Find where the given text appears and provide that cell's center as [X, Y] coordinate. 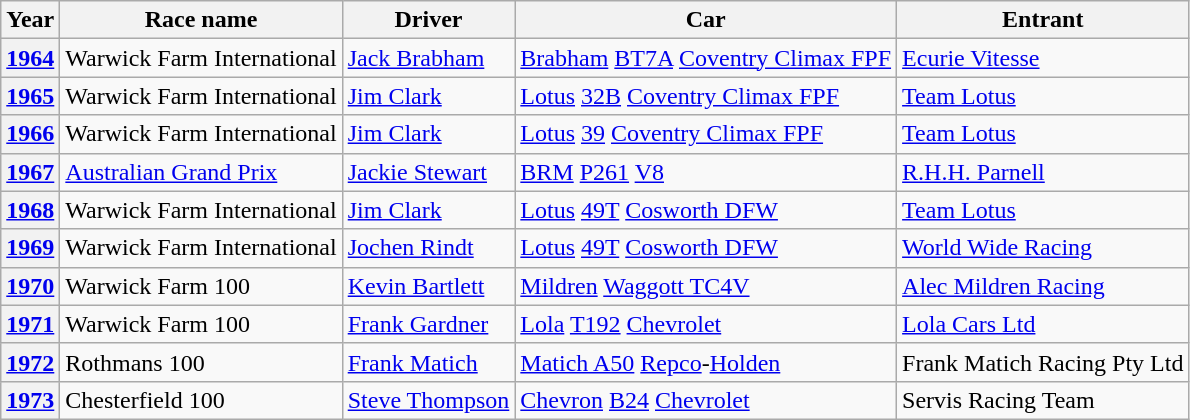
1964 [30, 58]
Australian Grand Prix [201, 172]
Car [706, 20]
Rothmans 100 [201, 362]
Lola T192 Chevrolet [706, 324]
R.H.H. Parnell [1043, 172]
1968 [30, 210]
Steve Thompson [428, 400]
Driver [428, 20]
1966 [30, 134]
Servis Racing Team [1043, 400]
Kevin Bartlett [428, 286]
1969 [30, 248]
Lotus 39 Coventry Climax FPF [706, 134]
1971 [30, 324]
Lotus 32B Coventry Climax FPF [706, 96]
Jackie Stewart [428, 172]
1967 [30, 172]
Race name [201, 20]
Jack Brabham [428, 58]
Frank Matich Racing Pty Ltd [1043, 362]
Brabham BT7A Coventry Climax FPF [706, 58]
Ecurie Vitesse [1043, 58]
1965 [30, 96]
Mildren Waggott TC4V [706, 286]
Chevron B24 Chevrolet [706, 400]
Year [30, 20]
BRM P261 V8 [706, 172]
Alec Mildren Racing [1043, 286]
World Wide Racing [1043, 248]
Jochen Rindt [428, 248]
Matich A50 Repco-Holden [706, 362]
Lola Cars Ltd [1043, 324]
Frank Gardner [428, 324]
Entrant [1043, 20]
1973 [30, 400]
1972 [30, 362]
1970 [30, 286]
Chesterfield 100 [201, 400]
Frank Matich [428, 362]
